Pinpoint the cell where the given text exists, returning its (x, y) midpoint coordinate. 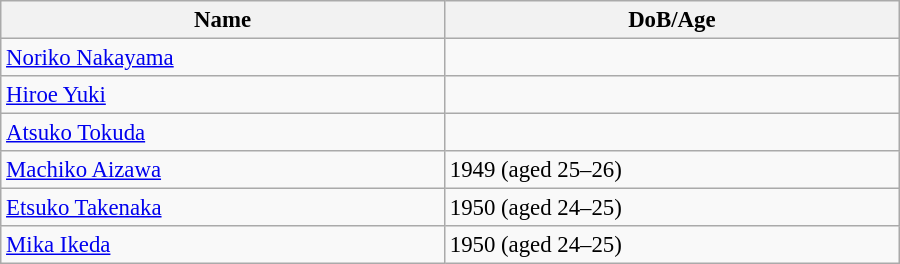
Name (223, 20)
Atsuko Tokuda (223, 133)
Etsuko Takenaka (223, 208)
1949 (aged 25–26) (672, 170)
DoB/Age (672, 20)
Noriko Nakayama (223, 58)
Mika Ikeda (223, 245)
Hiroe Yuki (223, 95)
Machiko Aizawa (223, 170)
